From the cell containing the given text, extract its center point as (X, Y) coordinate. 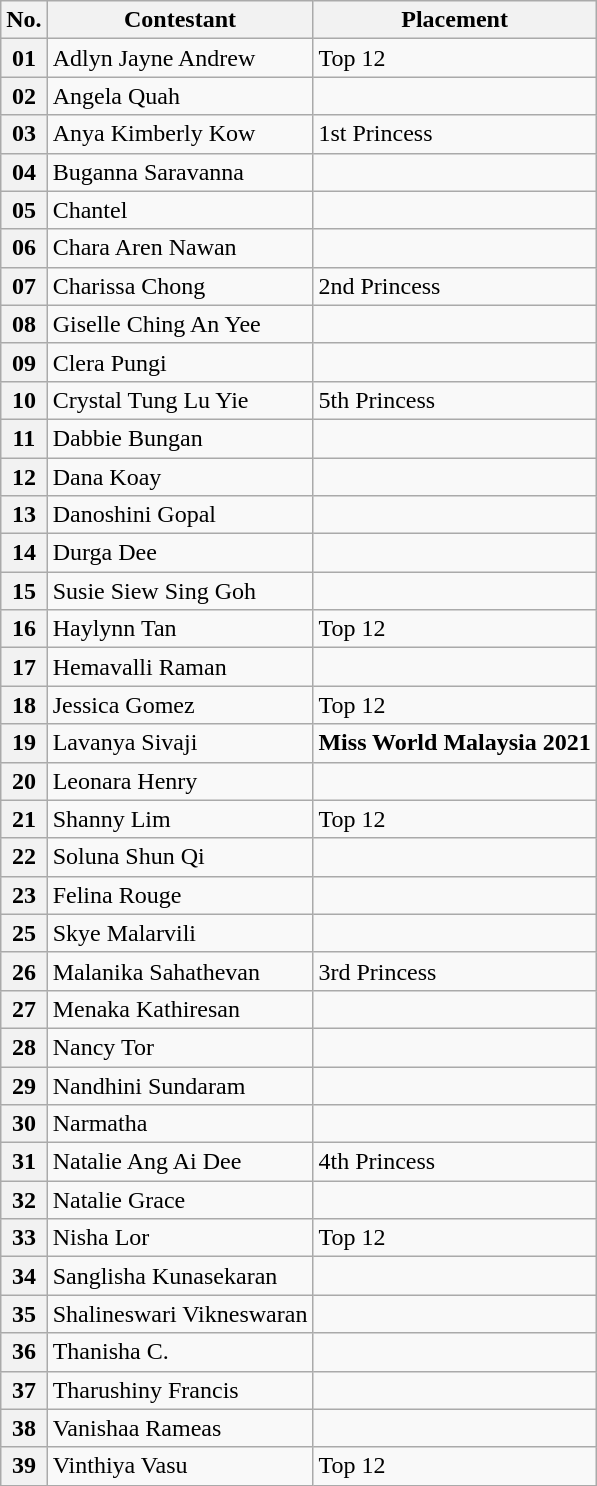
20 (24, 781)
37 (24, 1390)
Vinthiya Vasu (180, 1466)
5th Princess (454, 400)
09 (24, 362)
01 (24, 58)
07 (24, 286)
27 (24, 1009)
No. (24, 20)
03 (24, 134)
14 (24, 553)
Tharushiny Francis (180, 1390)
38 (24, 1428)
23 (24, 895)
Nisha Lor (180, 1238)
04 (24, 172)
10 (24, 400)
2nd Princess (454, 286)
Narmatha (180, 1124)
Danoshini Gopal (180, 515)
Crystal Tung Lu Yie (180, 400)
12 (24, 477)
Shanny Lim (180, 819)
Malanika Sahathevan (180, 971)
Nancy Tor (180, 1047)
35 (24, 1314)
Felina Rouge (180, 895)
08 (24, 324)
22 (24, 857)
Giselle Ching An Yee (180, 324)
Placement (454, 20)
Contestant (180, 20)
Charissa Chong (180, 286)
Chara Aren Nawan (180, 248)
Natalie Ang Ai Dee (180, 1162)
Susie Siew Sing Goh (180, 591)
19 (24, 743)
31 (24, 1162)
33 (24, 1238)
Lavanya Sivaji (180, 743)
Jessica Gomez (180, 705)
26 (24, 971)
Soluna Shun Qi (180, 857)
17 (24, 667)
05 (24, 210)
Nandhini Sundaram (180, 1085)
25 (24, 933)
Anya Kimberly Kow (180, 134)
Skye Malarvili (180, 933)
21 (24, 819)
Clera Pungi (180, 362)
Natalie Grace (180, 1200)
Buganna Saravanna (180, 172)
3rd Princess (454, 971)
Leonara Henry (180, 781)
15 (24, 591)
Adlyn Jayne Andrew (180, 58)
30 (24, 1124)
06 (24, 248)
Shalineswari Vikneswaran (180, 1314)
Dabbie Bungan (180, 438)
29 (24, 1085)
Chantel (180, 210)
Thanisha C. (180, 1352)
32 (24, 1200)
Miss World Malaysia 2021 (454, 743)
28 (24, 1047)
Haylynn Tan (180, 629)
Durga Dee (180, 553)
Vanishaa Rameas (180, 1428)
39 (24, 1466)
13 (24, 515)
36 (24, 1352)
Angela Quah (180, 96)
1st Princess (454, 134)
16 (24, 629)
Sanglisha Kunasekaran (180, 1276)
18 (24, 705)
11 (24, 438)
Hemavalli Raman (180, 667)
34 (24, 1276)
4th Princess (454, 1162)
Menaka Kathiresan (180, 1009)
02 (24, 96)
Dana Koay (180, 477)
